From the cell containing the given text, extract its center point as (X, Y) coordinate. 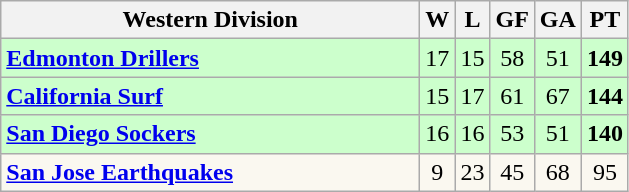
23 (472, 172)
9 (438, 172)
68 (558, 172)
53 (512, 134)
45 (512, 172)
149 (604, 58)
San Jose Earthquakes (210, 172)
GF (512, 20)
95 (604, 172)
L (472, 20)
67 (558, 96)
GA (558, 20)
Western Division (210, 20)
California Surf (210, 96)
58 (512, 58)
PT (604, 20)
San Diego Sockers (210, 134)
61 (512, 96)
140 (604, 134)
144 (604, 96)
Edmonton Drillers (210, 58)
W (438, 20)
